For the text-containing cell, return its midpoint in [x, y] coordinate format. 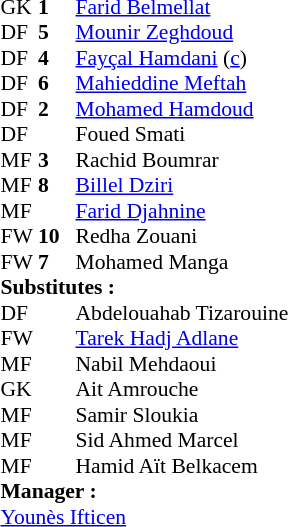
3 [57, 160]
6 [57, 83]
7 [57, 262]
4 [57, 58]
2 [57, 109]
5 [57, 33]
10 [57, 237]
GK [19, 389]
8 [57, 185]
